Determine the [X, Y] coordinate at the center of the cell enclosing the given text.  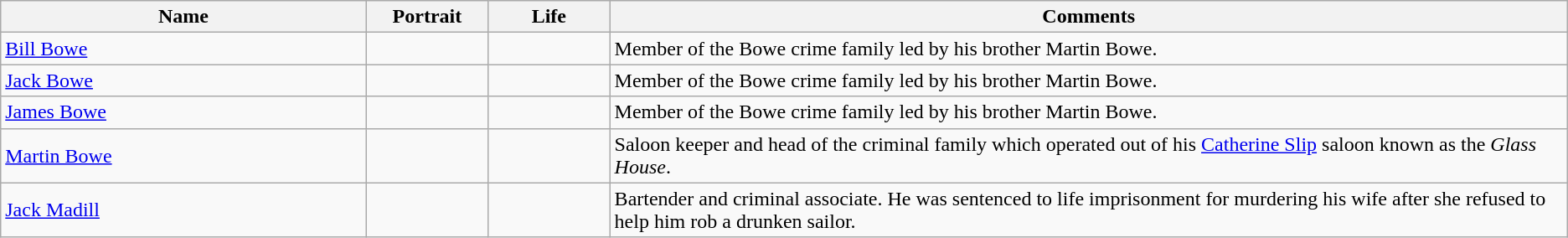
Jack Madill [183, 210]
Bartender and criminal associate. He was sentenced to life imprisonment for murdering his wife after she refused to help him rob a drunken sailor. [1089, 210]
Life [549, 17]
Name [183, 17]
Martin Bowe [183, 156]
Portrait [427, 17]
Bill Bowe [183, 49]
Jack Bowe [183, 80]
Saloon keeper and head of the criminal family which operated out of his Catherine Slip saloon known as the Glass House. [1089, 156]
James Bowe [183, 112]
Comments [1089, 17]
